Locate the cell with the specified text and output its (x, y) center coordinate. 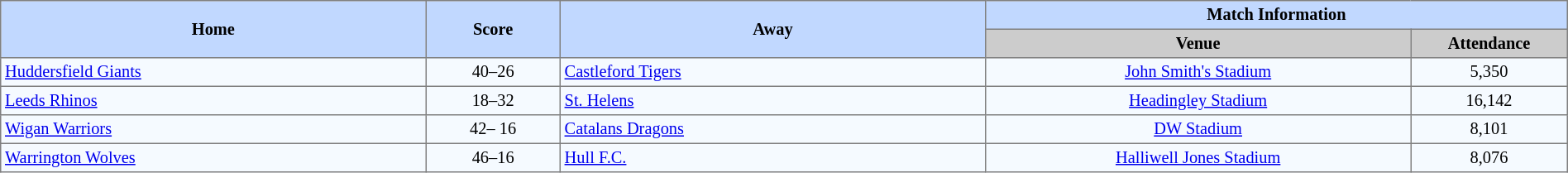
Hull F.C. (772, 157)
Huddersfield Giants (213, 72)
16,142 (1489, 100)
46–16 (493, 157)
5,350 (1489, 72)
Headingley Stadium (1198, 100)
Halliwell Jones Stadium (1198, 157)
18–32 (493, 100)
Venue (1198, 43)
Score (493, 30)
Castleford Tigers (772, 72)
Home (213, 30)
Leeds Rhinos (213, 100)
Warrington Wolves (213, 157)
8,101 (1489, 129)
Wigan Warriors (213, 129)
Catalans Dragons (772, 129)
42– 16 (493, 129)
8,076 (1489, 157)
Attendance (1489, 43)
John Smith's Stadium (1198, 72)
St. Helens (772, 100)
Match Information (1277, 15)
DW Stadium (1198, 129)
40–26 (493, 72)
Away (772, 30)
